Pinpoint the cell where the given text exists, returning its [x, y] midpoint coordinate. 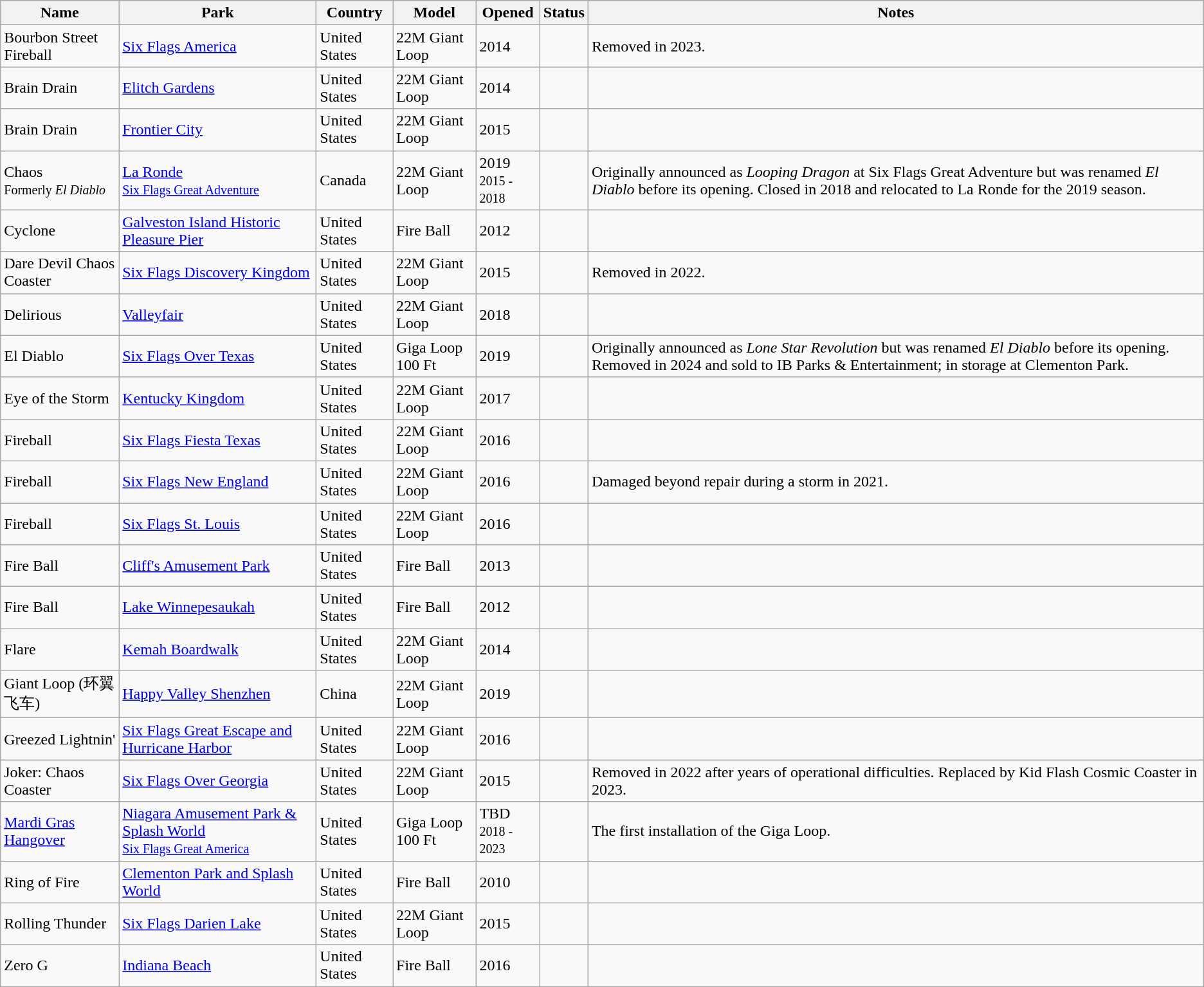
Flare [60, 650]
Six Flags America [217, 46]
Six Flags Fiesta Texas [217, 440]
Kemah Boardwalk [217, 650]
ChaosFormerly El Diablo [60, 180]
2017 [508, 398]
El Diablo [60, 356]
Frontier City [217, 130]
Eye of the Storm [60, 398]
Name [60, 13]
Delirious [60, 314]
Removed in 2023. [895, 46]
Model [435, 13]
Lake Winnepesaukah [217, 607]
Niagara Amusement Park & Splash WorldSix Flags Great America [217, 831]
Dare Devil Chaos Coaster [60, 273]
Giant Loop (环翼飞车) [60, 694]
Ring of Fire [60, 881]
Six Flags Darien Lake [217, 924]
Six Flags St. Louis [217, 524]
Canada [355, 180]
La RondeSix Flags Great Adventure [217, 180]
Six Flags Over Georgia [217, 781]
Joker: Chaos Coaster [60, 781]
Notes [895, 13]
2018 [508, 314]
Valleyfair [217, 314]
Damaged beyond repair during a storm in 2021. [895, 481]
Elitch Gardens [217, 88]
2013 [508, 566]
Opened [508, 13]
Greezed Lightnin' [60, 739]
Six Flags Discovery Kingdom [217, 273]
Rolling Thunder [60, 924]
Cyclone [60, 230]
Cliff's Amusement Park [217, 566]
Six Flags New England [217, 481]
Kentucky Kingdom [217, 398]
Clementon Park and Splash World [217, 881]
Mardi Gras Hangover [60, 831]
Country [355, 13]
Removed in 2022. [895, 273]
20192015 - 2018 [508, 180]
TBD2018 - 2023 [508, 831]
Indiana Beach [217, 965]
2010 [508, 881]
China [355, 694]
Zero G [60, 965]
Galveston Island Historic Pleasure Pier [217, 230]
Six Flags Great Escape and Hurricane Harbor [217, 739]
Removed in 2022 after years of operational difficulties. Replaced by Kid Flash Cosmic Coaster in 2023. [895, 781]
Happy Valley Shenzhen [217, 694]
The first installation of the Giga Loop. [895, 831]
Status [563, 13]
Six Flags Over Texas [217, 356]
Bourbon Street Fireball [60, 46]
Park [217, 13]
